Search for the cell housing the specified text and yield its (x, y) center coordinate. 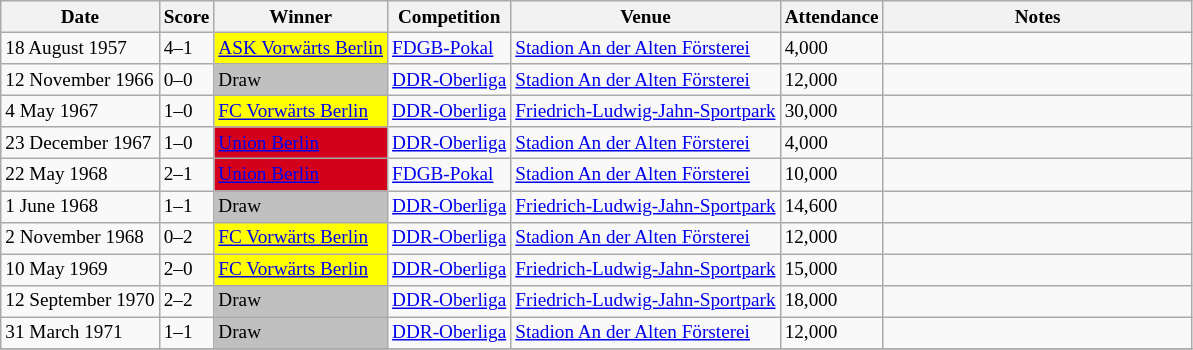
2–0 (186, 270)
30,000 (832, 111)
Score (186, 17)
2–2 (186, 301)
Winner (301, 17)
18,000 (832, 301)
10,000 (832, 175)
0–2 (186, 238)
18 August 1957 (80, 48)
Venue (646, 17)
2 November 1968 (80, 238)
Competition (450, 17)
22 May 1968 (80, 175)
Date (80, 17)
4 May 1967 (80, 111)
Attendance (832, 17)
14,600 (832, 206)
12 September 1970 (80, 301)
23 December 1967 (80, 143)
15,000 (832, 270)
1 June 1968 (80, 206)
2–1 (186, 175)
Notes (1038, 17)
ASK Vorwärts Berlin (301, 48)
4–1 (186, 48)
12 November 1966 (80, 80)
0–0 (186, 80)
10 May 1969 (80, 270)
31 March 1971 (80, 333)
